Detect which cell encompasses the target text, then output its [X, Y] center coordinate. 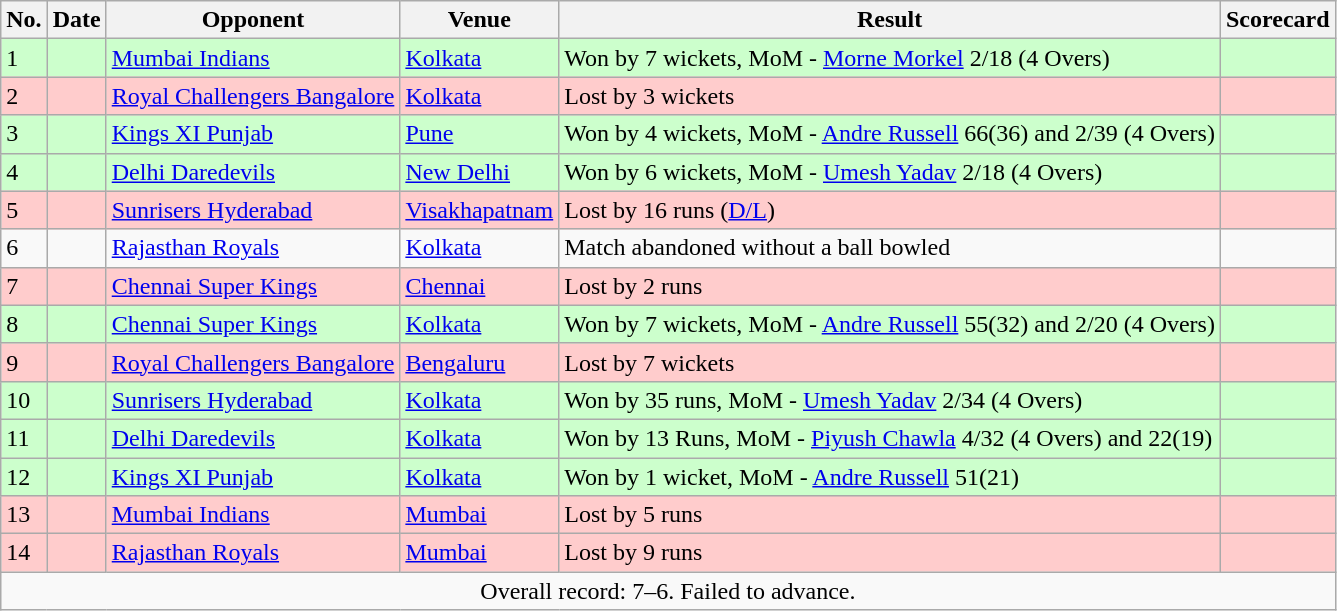
Won by 4 wickets, MoM - Andre Russell 66(36) and 2/39 (4 Overs) [890, 134]
Visakhapatnam [480, 210]
14 [24, 553]
Pune [480, 134]
9 [24, 362]
Result [890, 20]
Lost by 2 runs [890, 286]
Lost by 9 runs [890, 553]
Lost by 7 wickets [890, 362]
Lost by 5 runs [890, 515]
Opponent [253, 20]
Won by 7 wickets, MoM - Andre Russell 55(32) and 2/20 (4 Overs) [890, 324]
Scorecard [1278, 20]
4 [24, 172]
Lost by 16 runs (D/L) [890, 210]
5 [24, 210]
1 [24, 58]
Overall record: 7–6. Failed to advance. [668, 591]
Bengaluru [480, 362]
7 [24, 286]
Date [76, 20]
6 [24, 248]
Lost by 3 wickets [890, 96]
8 [24, 324]
13 [24, 515]
Won by 6 wickets, MoM - Umesh Yadav 2/18 (4 Overs) [890, 172]
Venue [480, 20]
Won by 13 Runs, MoM - Piyush Chawla 4/32 (4 Overs) and 22(19) [890, 438]
New Delhi [480, 172]
Won by 1 wicket, MoM - Andre Russell 51(21) [890, 477]
Match abandoned without a ball bowled [890, 248]
10 [24, 400]
Won by 7 wickets, MoM - Morne Morkel 2/18 (4 Overs) [890, 58]
11 [24, 438]
Chennai [480, 286]
12 [24, 477]
2 [24, 96]
No. [24, 20]
Won by 35 runs, MoM - Umesh Yadav 2/34 (4 Overs) [890, 400]
3 [24, 134]
